Pinpoint the cell where the given text exists, returning its [x, y] midpoint coordinate. 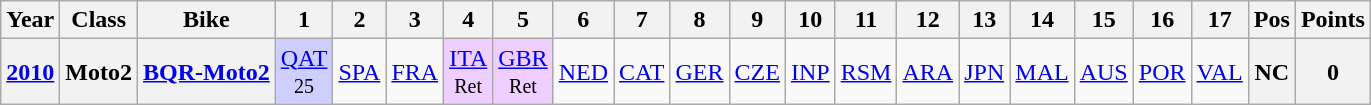
16 [1162, 20]
SPA [360, 72]
17 [1220, 20]
12 [928, 20]
15 [1104, 20]
NED [583, 72]
ITARet [468, 72]
VAL [1220, 72]
CAT [642, 72]
BQR-Moto2 [207, 72]
2010 [30, 72]
QAT25 [304, 72]
7 [642, 20]
Moto2 [99, 72]
AUS [1104, 72]
ARA [928, 72]
INP [810, 72]
9 [757, 20]
Points [1332, 20]
FRA [415, 72]
GBRRet [523, 72]
4 [468, 20]
Year [30, 20]
JPN [984, 72]
1 [304, 20]
CZE [757, 72]
NC [1272, 72]
8 [700, 20]
13 [984, 20]
6 [583, 20]
3 [415, 20]
14 [1042, 20]
0 [1332, 72]
Pos [1272, 20]
MAL [1042, 72]
5 [523, 20]
POR [1162, 72]
2 [360, 20]
Class [99, 20]
Bike [207, 20]
11 [866, 20]
GER [700, 72]
RSM [866, 72]
10 [810, 20]
